Capture the cell that displays the provided text and extract its [x, y] central coordinate. 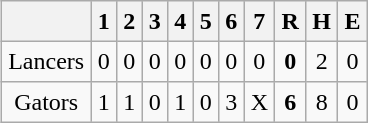
H [322, 21]
4 [180, 21]
5 [206, 21]
R [290, 21]
E [353, 21]
7 [260, 21]
X [260, 102]
Lancers [46, 61]
Gators [46, 102]
8 [322, 102]
